Pinpoint the cell where the given text exists, returning its (x, y) midpoint coordinate. 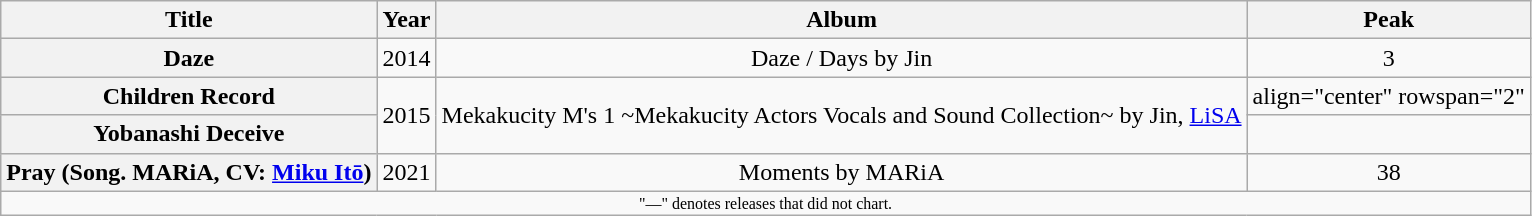
Moments by MARiA (842, 172)
Title (189, 20)
Daze / Days by Jin (842, 58)
Year (406, 20)
2014 (406, 58)
38 (1388, 172)
align="center" rowspan="2" (1388, 96)
Mekakucity M's 1 ~Mekakucity Actors Vocals and Sound Collection~ by Jin, LiSA (842, 115)
Album (842, 20)
Daze (189, 58)
3 (1388, 58)
"—" denotes releases that did not chart. (766, 203)
Peak (1388, 20)
Pray (Song. MARiA, CV: Miku Itō) (189, 172)
2015 (406, 115)
Children Record (189, 96)
2021 (406, 172)
Yobanashi Deceive (189, 134)
